From the cell containing the given text, extract its center point as [x, y] coordinate. 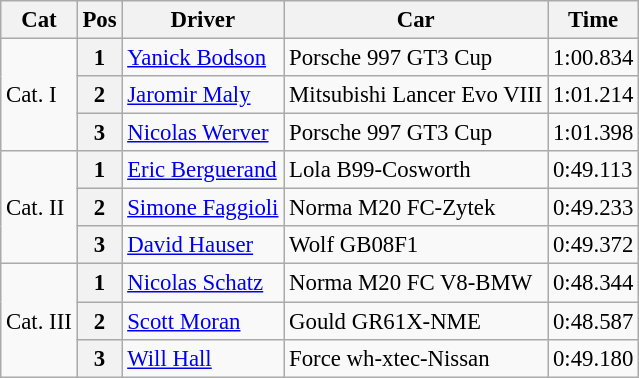
Norma M20 FC-Zytek [416, 208]
Force wh-xtec-Nissan [416, 358]
Nicolas Schatz [203, 283]
Gould GR61X-NME [416, 321]
Car [416, 20]
Lola B99-Cosworth [416, 170]
Nicolas Werver [203, 133]
1:00.834 [594, 58]
Jaromir Maly [203, 95]
1:01.214 [594, 95]
Pos [100, 20]
David Hauser [203, 245]
Mitsubishi Lancer Evo VIII [416, 95]
0:48.587 [594, 321]
0:49.113 [594, 170]
1:01.398 [594, 133]
Driver [203, 20]
Time [594, 20]
0:49.372 [594, 245]
Yanick Bodson [203, 58]
0:49.180 [594, 358]
Cat. II [39, 208]
Eric Berguerand [203, 170]
Scott Moran [203, 321]
Simone Faggioli [203, 208]
0:48.344 [594, 283]
Norma M20 FC V8-BMW [416, 283]
0:49.233 [594, 208]
Cat. I [39, 96]
Wolf GB08F1 [416, 245]
Cat [39, 20]
Cat. III [39, 320]
Will Hall [203, 358]
